Search for the cell housing the specified text and yield its [X, Y] center coordinate. 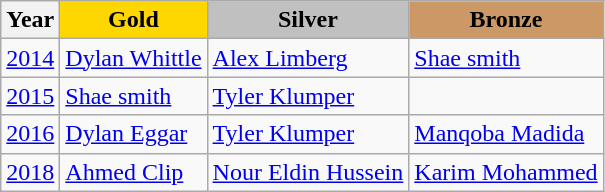
Year [30, 20]
Dylan Eggar [134, 134]
Gold [134, 20]
Karim Mohammed [506, 172]
Silver [308, 20]
2015 [30, 96]
2014 [30, 58]
Alex Limberg [308, 58]
Dylan Whittle [134, 58]
Bronze [506, 20]
2016 [30, 134]
Ahmed Clip [134, 172]
Nour Eldin Hussein [308, 172]
Manqoba Madida [506, 134]
2018 [30, 172]
